Capture the cell that displays the provided text and extract its (X, Y) central coordinate. 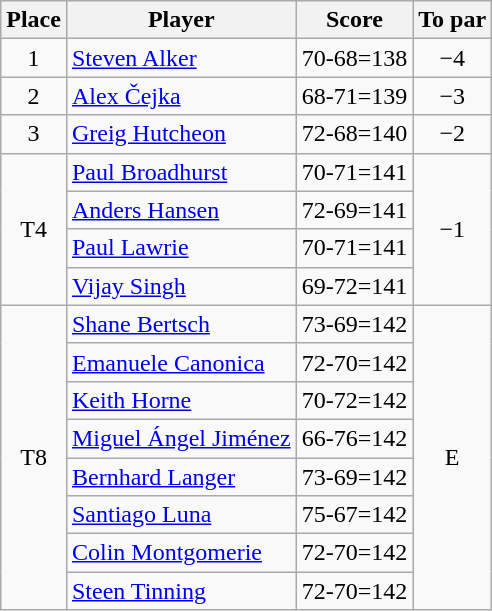
Anders Hansen (181, 210)
T4 (34, 229)
Score (354, 20)
Santiago Luna (181, 515)
3 (34, 134)
−3 (452, 96)
Greig Hutcheon (181, 134)
Bernhard Langer (181, 477)
To par (452, 20)
Vijay Singh (181, 286)
Paul Lawrie (181, 248)
Colin Montgomerie (181, 553)
72-68=140 (354, 134)
Keith Horne (181, 400)
−2 (452, 134)
68-71=139 (354, 96)
2 (34, 96)
Paul Broadhurst (181, 172)
70-68=138 (354, 58)
Steen Tinning (181, 591)
70-72=142 (354, 400)
Player (181, 20)
1 (34, 58)
75-67=142 (354, 515)
Emanuele Canonica (181, 362)
Miguel Ángel Jiménez (181, 438)
Shane Bertsch (181, 324)
Alex Čejka (181, 96)
Place (34, 20)
−1 (452, 229)
T8 (34, 457)
E (452, 457)
Steven Alker (181, 58)
66-76=142 (354, 438)
69-72=141 (354, 286)
72-69=141 (354, 210)
−4 (452, 58)
